Extract the [X, Y] coordinate from the center of the cell holding the provided text.  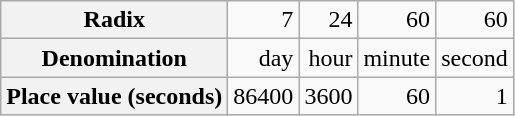
1 [475, 96]
minute [397, 58]
day [264, 58]
hour [328, 58]
3600 [328, 96]
7 [264, 20]
Radix [114, 20]
86400 [264, 96]
Denomination [114, 58]
24 [328, 20]
Place value (seconds) [114, 96]
second [475, 58]
